Determine the (X, Y) coordinate at the center of the cell enclosing the given text.  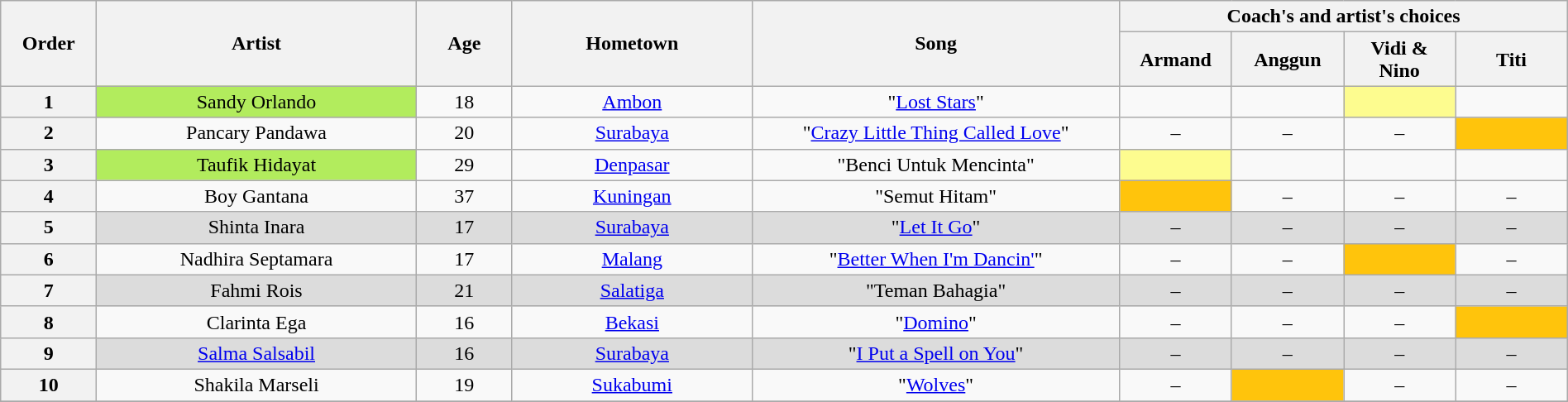
3 (49, 165)
Salatiga (632, 290)
8 (49, 322)
4 (49, 196)
Age (464, 43)
Ambon (632, 102)
10 (49, 385)
6 (49, 259)
Malang (632, 259)
Kuningan (632, 196)
20 (464, 133)
Coach's and artist's choices (1343, 17)
"Lost Stars" (936, 102)
Titi (1512, 60)
"Benci Untuk Mencinta" (936, 165)
Anggun (1287, 60)
1 (49, 102)
29 (464, 165)
Order (49, 43)
7 (49, 290)
Vidi & Nino (1399, 60)
Boy Gantana (256, 196)
37 (464, 196)
"Wolves" (936, 385)
Pancary Pandawa (256, 133)
Clarinta Ega (256, 322)
"Domino" (936, 322)
"I Put a Spell on You" (936, 353)
19 (464, 385)
18 (464, 102)
5 (49, 227)
Sandy Orlando (256, 102)
Fahmi Rois (256, 290)
Hometown (632, 43)
Shinta Inara (256, 227)
Salma Salsabil (256, 353)
Artist (256, 43)
Song (936, 43)
"Crazy Little Thing Called Love" (936, 133)
"Teman Bahagia" (936, 290)
"Better When I'm Dancin'" (936, 259)
Nadhira Septamara (256, 259)
21 (464, 290)
Bekasi (632, 322)
Shakila Marseli (256, 385)
"Semut Hitam" (936, 196)
2 (49, 133)
"Let It Go" (936, 227)
Taufik Hidayat (256, 165)
9 (49, 353)
Armand (1176, 60)
Sukabumi (632, 385)
Denpasar (632, 165)
